Detect which cell encompasses the target text, then output its (X, Y) center coordinate. 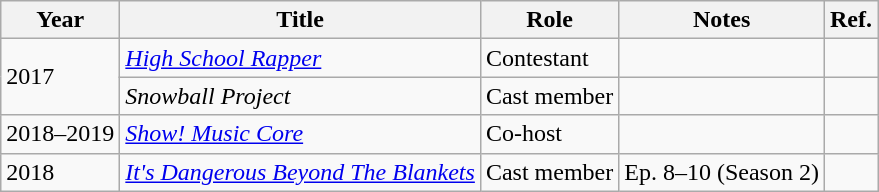
High School Rapper (300, 58)
Contestant (549, 58)
Notes (722, 20)
Role (549, 20)
Year (60, 20)
2017 (60, 77)
Title (300, 20)
Show! Music Core (300, 134)
Ep. 8–10 (Season 2) (722, 172)
Snowball Project (300, 96)
Co-host (549, 134)
2018–2019 (60, 134)
It's Dangerous Beyond The Blankets (300, 172)
Ref. (850, 20)
2018 (60, 172)
